Locate the cell with the specified text and output its [x, y] center coordinate. 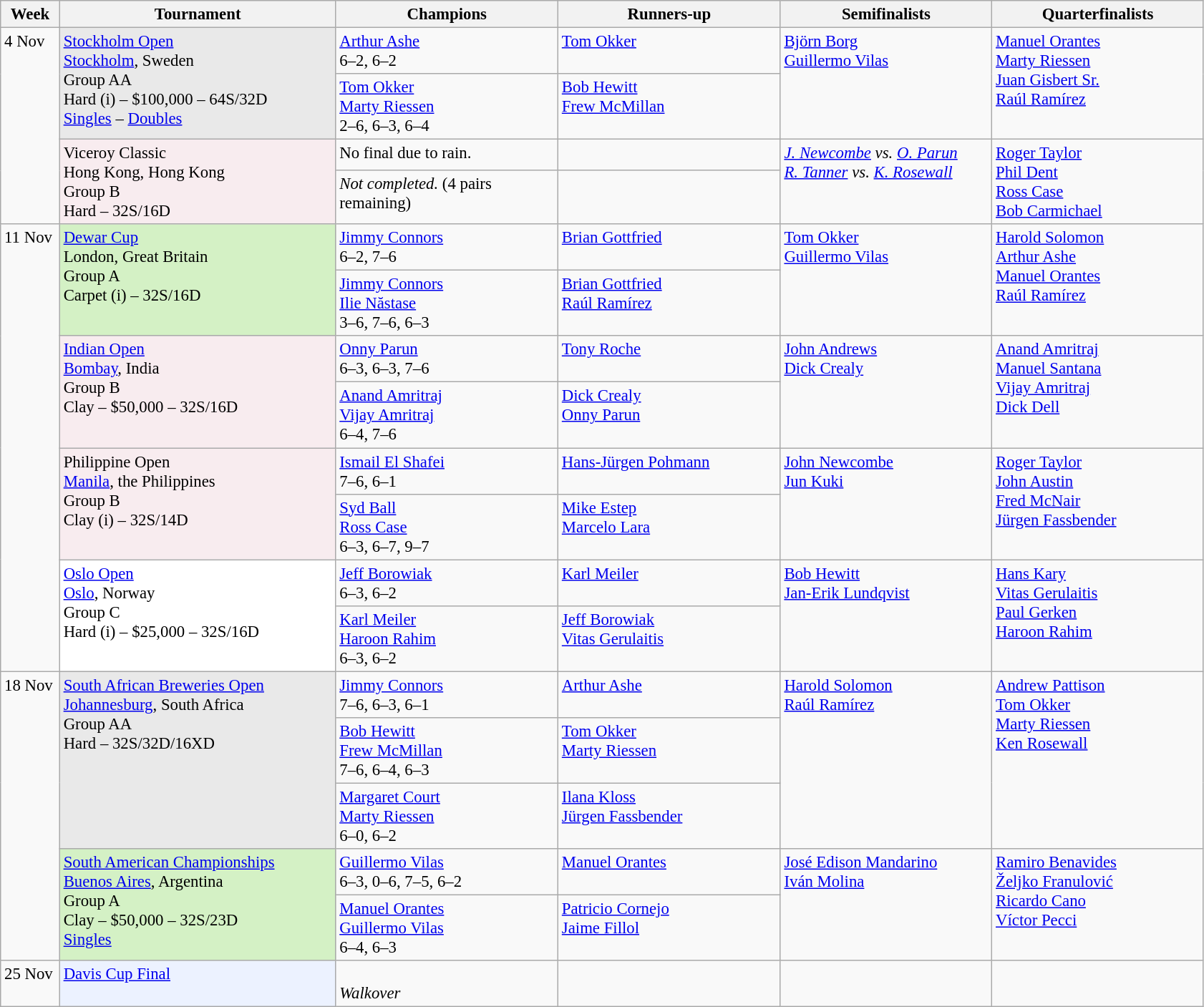
Bob Hewitt Frew McMillan 7–6, 6–4, 6–3 [447, 751]
John Andrews Dick Crealy [886, 392]
11 Nov [30, 448]
Ismail El Shafei 7–6, 6–1 [447, 471]
25 Nov [30, 983]
Manuel Orantes Marty Riessen Juan Gisbert Sr. Raúl Ramírez [1098, 84]
Brian Gottfried [670, 248]
Harold Solomon Raúl Ramírez [886, 760]
Margaret Court Marty Riessen 6–0, 6–2 [447, 816]
South African Breweries Open Johannesburg, South Africa Group AA Hard – 32S/32D/16XD [198, 760]
Jimmy Connors 7–6, 6–3, 6–1 [447, 694]
Arthur Ashe 6–2, 6–2 [447, 52]
Davis Cup Final [198, 983]
Andrew Pattison Tom Okker Marty Riessen Ken Rosewall [1098, 760]
No final due to rain. [447, 155]
Arthur Ashe [670, 694]
J. Newcombe vs. O. Parun R. Tanner vs. K. Rosewall [886, 182]
Tom Okker Guillermo Vilas [886, 280]
Karl Meiler [670, 583]
Manuel Orantes Guillermo Vilas 6–4, 6–3 [447, 928]
Björn Borg Guillermo Vilas [886, 84]
Roger Taylor John Austin Fred McNair Jürgen Fassbender [1098, 504]
Patricio Cornejo Jaime Fillol [670, 928]
Philippine Open Manila, the Philippines Group B Clay (i) – 32S/14D [198, 504]
Runners-up [670, 14]
Guillermo Vilas 6–3, 0–6, 7–5, 6–2 [447, 872]
Jeff Borowiak Vitas Gerulaitis [670, 638]
José Edison Mandarino Iván Molina [886, 905]
4 Nov [30, 126]
18 Nov [30, 816]
John Newcombe Jun Kuki [886, 504]
Brian Gottfried Raúl Ramírez [670, 303]
Bob Hewitt Jan-Erik Lundqvist [886, 616]
Roger Taylor Phil Dent Ross Case Bob Carmichael [1098, 182]
Dick Crealy Onny Parun [670, 415]
Champions [447, 14]
Anand Amritraj Manuel Santana Vijay Amritraj Dick Dell [1098, 392]
Mike Estep Marcelo Lara [670, 527]
South American Championships Buenos Aires, Argentina Group A Clay – $50,000 – 32S/23D Singles [198, 905]
Ramiro Benavides Željko Franulović Ricardo Cano Víctor Pecci [1098, 905]
Week [30, 14]
Ilana Kloss Jürgen Fassbender [670, 816]
Tom Okker [670, 52]
Tom Okker Marty Riessen 2–6, 6–3, 6–4 [447, 107]
Tom Okker Marty Riessen [670, 751]
Dewar Cup London, Great Britain Group A Carpet (i) – 32S/16D [198, 280]
Karl Meiler Haroon Rahim 6–3, 6–2 [447, 638]
Viceroy Classic Hong Kong, Hong Kong Group B Hard – 32S/16D [198, 182]
Jimmy Connors 6–2, 7–6 [447, 248]
Hans Kary Vitas Gerulaitis Paul Gerken Haroon Rahim [1098, 616]
Hans-Jürgen Pohmann [670, 471]
Walkover [447, 983]
Tony Roche [670, 359]
Semifinalists [886, 14]
Oslo Open Oslo, Norway Group C Hard (i) – $25,000 – 32S/16D [198, 616]
Onny Parun 6–3, 6–3, 7–6 [447, 359]
Anand Amritraj Vijay Amritraj 6–4, 7–6 [447, 415]
Jimmy Connors Ilie Năstase 3–6, 7–6, 6–3 [447, 303]
Syd Ball Ross Case 6–3, 6–7, 9–7 [447, 527]
Manuel Orantes [670, 872]
Tournament [198, 14]
Bob Hewitt Frew McMillan [670, 107]
Quarterfinalists [1098, 14]
Jeff Borowiak 6–3, 6–2 [447, 583]
Harold Solomon Arthur Ashe Manuel Orantes Raúl Ramírez [1098, 280]
Indian Open Bombay, India Group B Clay – $50,000 – 32S/16D [198, 392]
Not completed. (4 pairs remaining) [447, 198]
Stockholm Open Stockholm, Sweden Group AA Hard (i) – $100,000 – 64S/32D Singles – Doubles [198, 84]
